Scan for the cell matching the given text and deliver its [X, Y] coordinate at center. 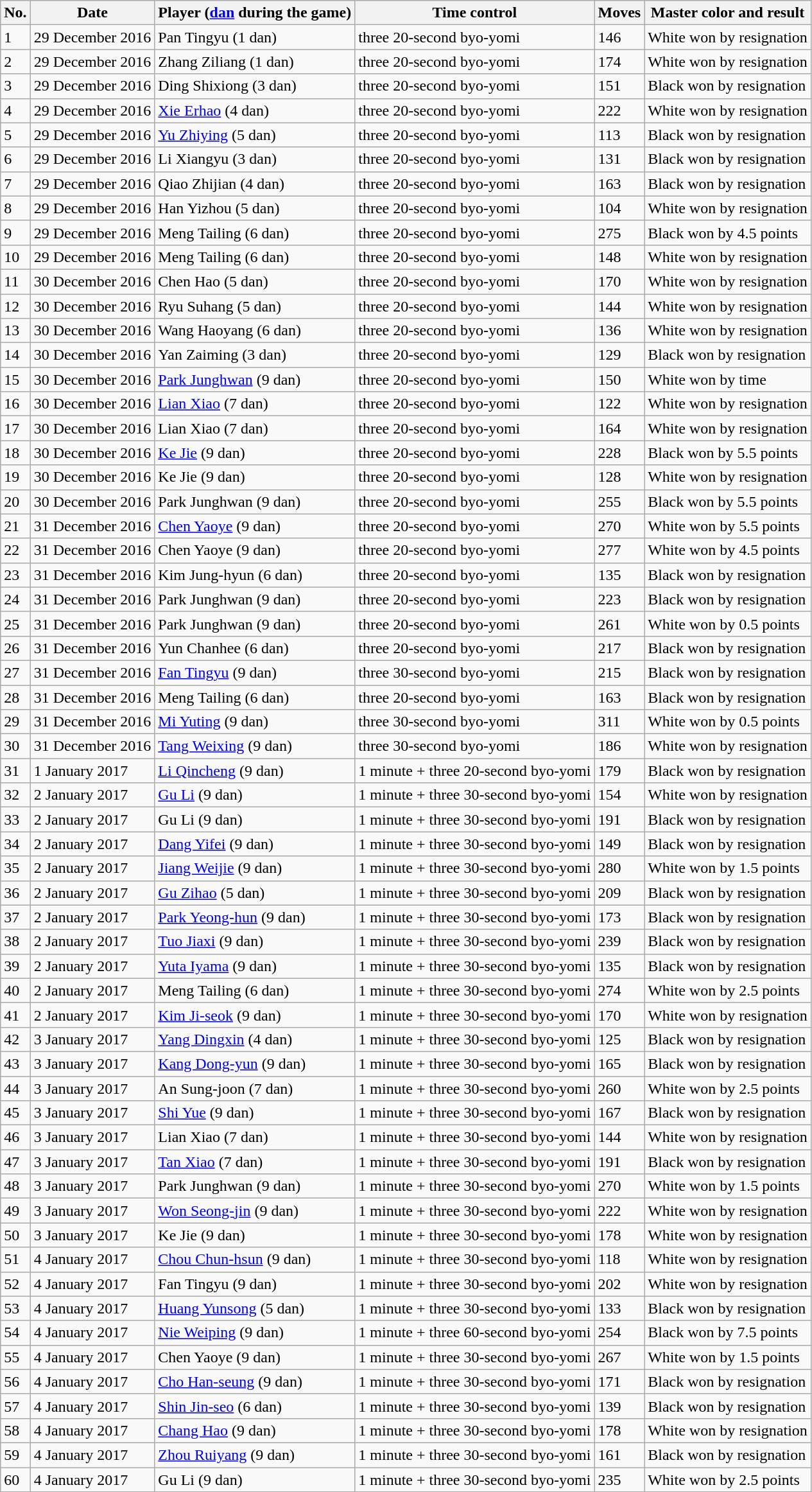
Shin Jin-seo (6 dan) [255, 1406]
274 [619, 990]
Shi Yue (9 dan) [255, 1113]
41 [15, 1015]
59 [15, 1455]
223 [619, 599]
48 [15, 1186]
167 [619, 1113]
46 [15, 1137]
52 [15, 1284]
136 [619, 331]
15 [15, 380]
21 [15, 526]
42 [15, 1039]
Pan Tingyu (1 dan) [255, 37]
202 [619, 1284]
17 [15, 428]
261 [619, 624]
13 [15, 331]
Chen Hao (5 dan) [255, 281]
254 [619, 1333]
Yu Zhiying (5 dan) [255, 135]
29 [15, 722]
217 [619, 648]
1 minute + three 20-second byo-yomi [475, 771]
Tan Xiao (7 dan) [255, 1162]
Time control [475, 13]
267 [619, 1357]
104 [619, 208]
No. [15, 13]
122 [619, 404]
White won by 5.5 points [728, 526]
179 [619, 771]
43 [15, 1064]
8 [15, 208]
Kim Jung-hyun (6 dan) [255, 575]
39 [15, 966]
16 [15, 404]
Mi Yuting (9 dan) [255, 722]
209 [619, 893]
Li Qincheng (9 dan) [255, 771]
Black won by 7.5 points [728, 1333]
Dang Yifei (9 dan) [255, 844]
20 [15, 502]
9 [15, 233]
60 [15, 1479]
10 [15, 257]
An Sung-joon (7 dan) [255, 1089]
2 [15, 62]
28 [15, 697]
24 [15, 599]
3 [15, 86]
Yun Chanhee (6 dan) [255, 648]
280 [619, 868]
311 [619, 722]
260 [619, 1089]
Gu Zihao (5 dan) [255, 893]
Yang Dingxin (4 dan) [255, 1039]
Jiang Weijie (9 dan) [255, 868]
12 [15, 306]
Park Yeong-hun (9 dan) [255, 917]
Chou Chun-hsun (9 dan) [255, 1259]
174 [619, 62]
Cho Han-seung (9 dan) [255, 1382]
53 [15, 1308]
Black won by 4.5 points [728, 233]
171 [619, 1382]
1 January 2017 [92, 771]
139 [619, 1406]
58 [15, 1430]
40 [15, 990]
1 [15, 37]
49 [15, 1211]
113 [619, 135]
19 [15, 477]
5 [15, 135]
14 [15, 355]
Kim Ji-seok (9 dan) [255, 1015]
57 [15, 1406]
235 [619, 1479]
36 [15, 893]
54 [15, 1333]
35 [15, 868]
Wang Haoyang (6 dan) [255, 331]
34 [15, 844]
173 [619, 917]
149 [619, 844]
7 [15, 184]
164 [619, 428]
51 [15, 1259]
18 [15, 453]
151 [619, 86]
118 [619, 1259]
11 [15, 281]
Ding Shixiong (3 dan) [255, 86]
Han Yizhou (5 dan) [255, 208]
131 [619, 159]
Won Seong-jin (9 dan) [255, 1211]
154 [619, 795]
Yan Zaiming (3 dan) [255, 355]
Chang Hao (9 dan) [255, 1430]
215 [619, 672]
Li Xiangyu (3 dan) [255, 159]
Qiao Zhijian (4 dan) [255, 184]
50 [15, 1235]
30 [15, 746]
239 [619, 942]
Master color and result [728, 13]
129 [619, 355]
55 [15, 1357]
Ryu Suhang (5 dan) [255, 306]
Tuo Jiaxi (9 dan) [255, 942]
23 [15, 575]
1 minute + three 60-second byo-yomi [475, 1333]
Zhou Ruiyang (9 dan) [255, 1455]
146 [619, 37]
Kang Dong-yun (9 dan) [255, 1064]
37 [15, 917]
128 [619, 477]
27 [15, 672]
26 [15, 648]
255 [619, 502]
Tang Weixing (9 dan) [255, 746]
Huang Yunsong (5 dan) [255, 1308]
44 [15, 1089]
White won by 4.5 points [728, 550]
133 [619, 1308]
Date [92, 13]
228 [619, 453]
165 [619, 1064]
Moves [619, 13]
Yuta Iyama (9 dan) [255, 966]
277 [619, 550]
161 [619, 1455]
Zhang Ziliang (1 dan) [255, 62]
275 [619, 233]
47 [15, 1162]
31 [15, 771]
38 [15, 942]
32 [15, 795]
4 [15, 110]
150 [619, 380]
125 [619, 1039]
6 [15, 159]
Player (dan during the game) [255, 13]
186 [619, 746]
25 [15, 624]
White won by time [728, 380]
56 [15, 1382]
Nie Weiping (9 dan) [255, 1333]
148 [619, 257]
22 [15, 550]
Xie Erhao (4 dan) [255, 110]
33 [15, 820]
45 [15, 1113]
